Locate the cell with the specified text and output its [x, y] center coordinate. 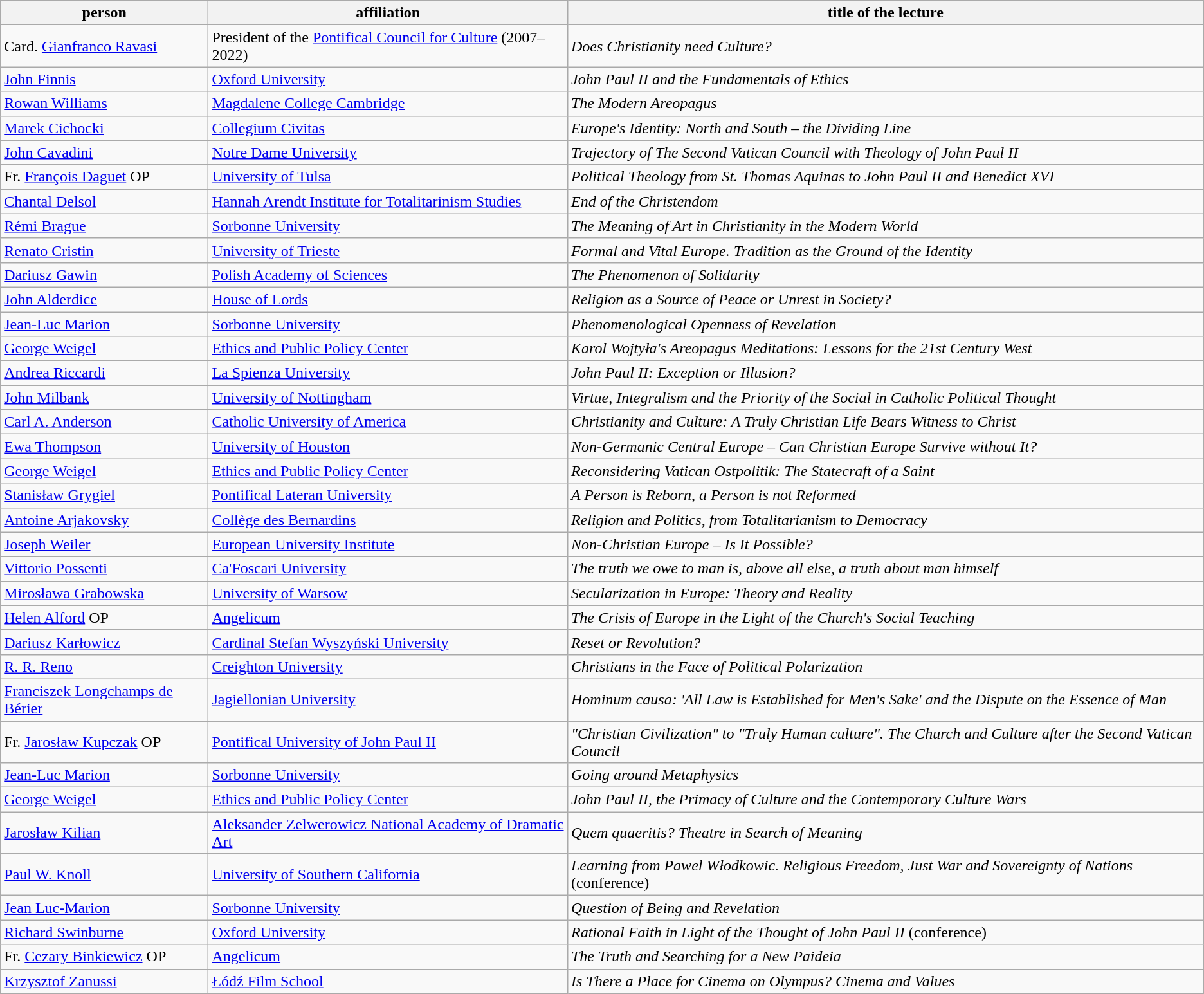
Franciszek Longchamps de Bérier [104, 700]
Going around Metaphysics [885, 775]
Polish Academy of Sciences [388, 275]
Vittorio Possenti [104, 569]
Does Christianity need Culture? [885, 46]
Marek Cichocki [104, 128]
Dariusz Gawin [104, 275]
Non-Germanic Central Europe – Can Christian Europe Survive without It? [885, 446]
Krzysztof Zanussi [104, 981]
R. R. Reno [104, 667]
Virtue, Integralism and the Priority of the Social in Catholic Political Thought [885, 398]
Formal and Vital Europe. Tradition as the Ground of the Identity [885, 250]
Non-Christian Europe – Is It Possible? [885, 544]
Renato Cristin [104, 250]
Fr. Cezary Binkiewicz OP [104, 957]
Quem quaeritis? Theatre in Search of Meaning [885, 833]
The Modern Areopagus [885, 104]
affiliation [388, 13]
Religion as a Source of Peace or Unrest in Society? [885, 299]
Jagiellonian University [388, 700]
John Paul II and the Fundamentals of Ethics [885, 79]
Is There a Place for Cinema on Olympus? Cinema and Values [885, 981]
Łódź Film School [388, 981]
Hominum causa: 'All Law is Established for Men's Sake' and the Dispute on the Essence of Man [885, 700]
John Alderdice [104, 299]
Ewa Thompson [104, 446]
Chantal Delsol [104, 201]
Religion and Politics, from Totalitarianism to Democracy [885, 520]
Carl A. Anderson [104, 422]
Phenomenological Openness of Revelation [885, 324]
The truth we owe to man is, above all else, a truth about man himself [885, 569]
House of Lords [388, 299]
Political Theology from St. Thomas Aquinas to John Paul II and Benedict XVI [885, 177]
The Crisis of Europe in the Light of the Church's Social Teaching [885, 618]
Mirosława Grabowska [104, 593]
Cardinal Stefan Wyszyński University [388, 642]
Dariusz Karłowicz [104, 642]
Collège des Bernardins [388, 520]
Aleksander Zelwerowicz National Academy of Dramatic Art [388, 833]
Learning from Pawel Włodkowic. Religious Freedom, Just War and Sovereignty of Nations (conference) [885, 875]
University of Tulsa [388, 177]
Jarosław Kilian [104, 833]
John Finnis [104, 79]
John Cavadini [104, 152]
Joseph Weiler [104, 544]
Jean Luc-Marion [104, 908]
Pontifical University of John Paul II [388, 741]
University of Trieste [388, 250]
John Paul II: Exception or Illusion? [885, 373]
Europe's Identity: North and South – the Dividing Line [885, 128]
The Phenomenon of Solidarity [885, 275]
John Milbank [104, 398]
Rational Faith in Light of the Thought of John Paul II (conference) [885, 932]
Christians in the Face of Political Polarization [885, 667]
University of Nottingham [388, 398]
Antoine Arjakovsky [104, 520]
The Truth and Searching for a New Paideia [885, 957]
Card. Gianfranco Ravasi [104, 46]
Reconsidering Vatican Ostpolitik: The Statecraft of a Saint [885, 471]
Question of Being and Revelation [885, 908]
Trajectory of The Second Vatican Council with Theology of John Paul II [885, 152]
Secularization in Europe: Theory and Reality [885, 593]
University of Warsow [388, 593]
Richard Swinburne [104, 932]
Pontifical Lateran University [388, 495]
Creighton University [388, 667]
Fr. François Daguet OP [104, 177]
University of Southern California [388, 875]
Andrea Riccardi [104, 373]
Fr. Jarosław Kupczak OP [104, 741]
Rémi Brague [104, 226]
Notre Dame University [388, 152]
Magdalene College Cambridge [388, 104]
A Person is Reborn, a Person is not Reformed [885, 495]
University of Houston [388, 446]
Catholic University of America [388, 422]
Collegium Civitas [388, 128]
Stanisław Grygiel [104, 495]
Christianity and Culture: A Truly Christian Life Bears Witness to Christ [885, 422]
title of the lecture [885, 13]
Helen Alford OP [104, 618]
"Christian Civilization" to "Truly Human culture". The Church and Culture after the Second Vatican Council [885, 741]
The Meaning of Art in Christianity in the Modern World [885, 226]
European University Institute [388, 544]
Rowan Williams [104, 104]
John Paul II, the Primacy of Culture and the Contemporary Culture Wars [885, 800]
Karol Wojtyła's Areopagus Meditations: Lessons for the 21st Century West [885, 349]
Ca'Foscari University [388, 569]
President of the Pontifical Council for Culture (2007–2022) [388, 46]
End of the Christendom [885, 201]
Paul W. Knoll [104, 875]
La Spienza University [388, 373]
Hannah Arendt Institute for Totalitarinism Studies [388, 201]
Reset or Revolution? [885, 642]
person [104, 13]
